Detect which cell encompasses the target text, then output its [X, Y] center coordinate. 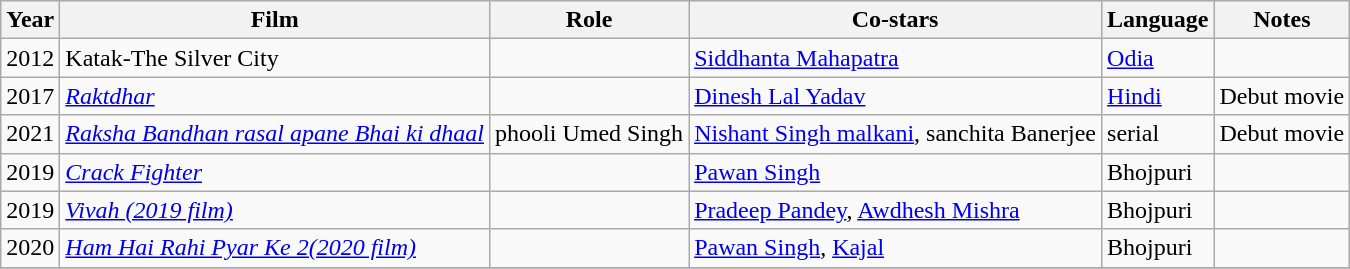
2020 [30, 248]
Ham Hai Rahi Pyar Ke 2(2020 film) [275, 248]
Notes [1282, 20]
Raksha Bandhan rasal apane Bhai ki dhaal [275, 134]
Dinesh Lal Yadav [896, 96]
phooli Umed Singh [590, 134]
Raktdhar [275, 96]
Film [275, 20]
2012 [30, 58]
Pawan Singh [896, 172]
2017 [30, 96]
Role [590, 20]
Crack Fighter [275, 172]
Year [30, 20]
2021 [30, 134]
Pawan Singh, Kajal [896, 248]
Co-stars [896, 20]
Hindi [1158, 96]
Katak-The Silver City [275, 58]
Language [1158, 20]
Nishant Singh malkani, sanchita Banerjee [896, 134]
Pradeep Pandey, Awdhesh Mishra [896, 210]
serial [1158, 134]
Vivah (2019 film) [275, 210]
Siddhanta Mahapatra [896, 58]
Odia [1158, 58]
